Pinpoint the cell where the given text exists, returning its (x, y) midpoint coordinate. 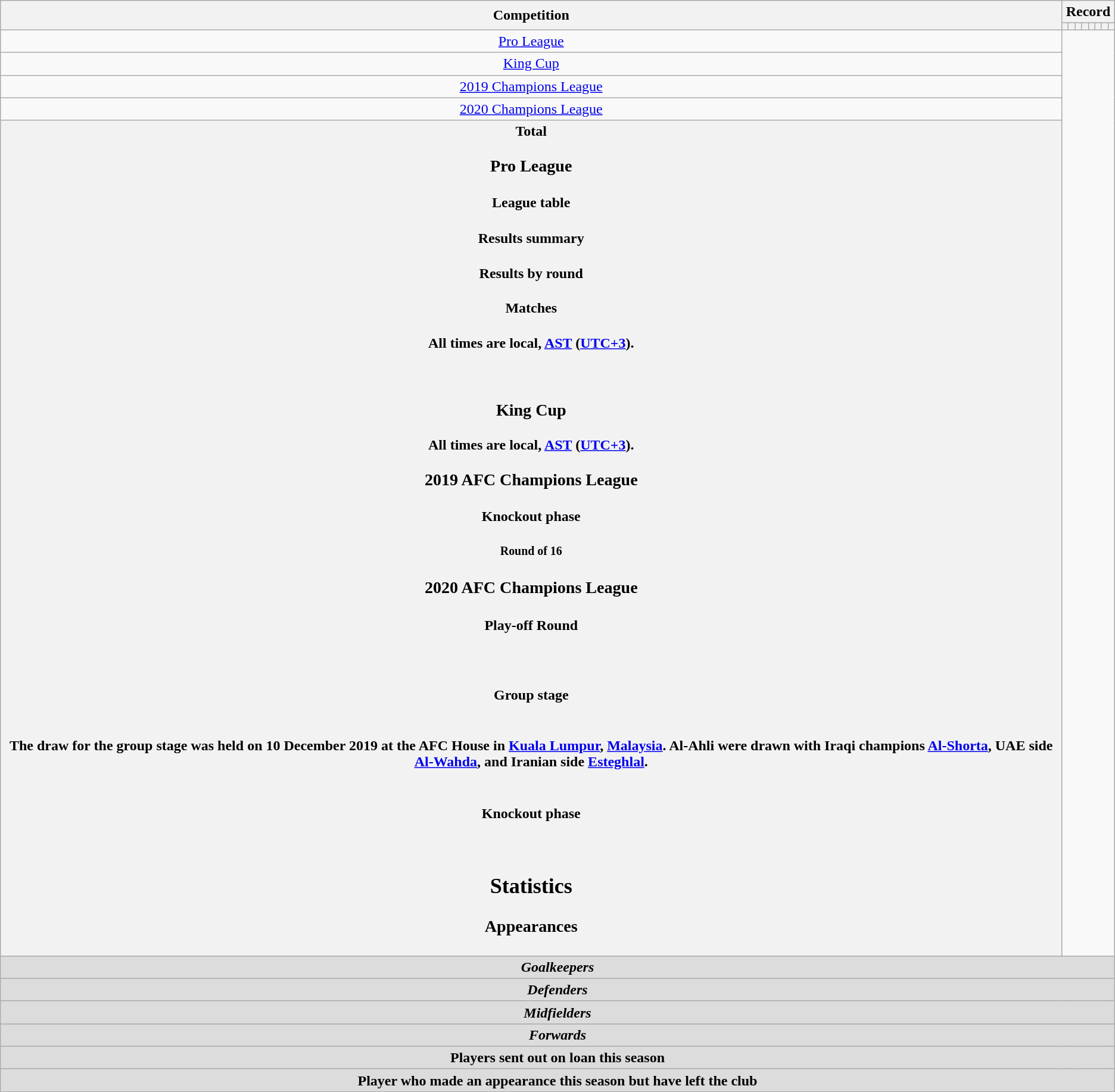
Defenders (557, 990)
Player who made an appearance this season but have left the club (557, 1080)
Goalkeepers (557, 967)
2020 Champions League (531, 109)
Forwards (557, 1035)
Record (1088, 12)
King Cup (531, 64)
Midfielders (557, 1012)
Competition (531, 15)
Players sent out on loan this season (557, 1057)
Pro League (531, 41)
2019 Champions League (531, 86)
